Search for the cell housing the specified text and yield its [x, y] center coordinate. 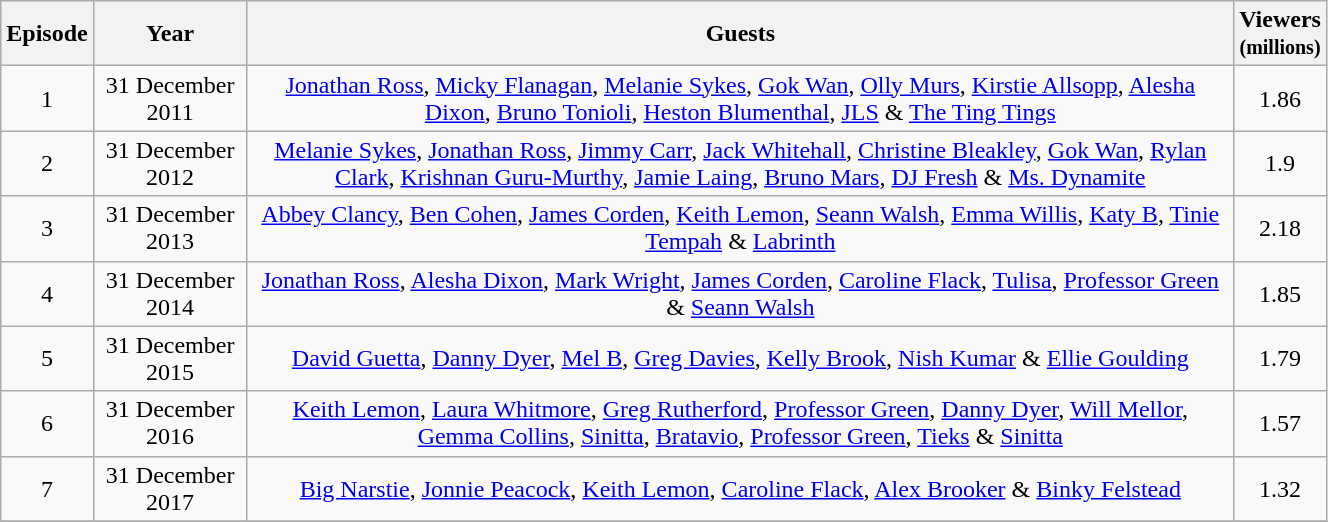
Year [170, 34]
Jonathan Ross, Alesha Dixon, Mark Wright, James Corden, Caroline Flack, Tulisa, Professor Green & Seann Walsh [740, 294]
Episode [47, 34]
1.79 [1280, 358]
3 [47, 228]
David Guetta, Danny Dyer, Mel B, Greg Davies, Kelly Brook, Nish Kumar & Ellie Goulding [740, 358]
1.86 [1280, 98]
31 December 2011 [170, 98]
31 December 2012 [170, 164]
1.32 [1280, 488]
1 [47, 98]
Abbey Clancy, Ben Cohen, James Corden, Keith Lemon, Seann Walsh, Emma Willis, Katy B, Tinie Tempah & Labrinth [740, 228]
5 [47, 358]
31 December 2013 [170, 228]
Guests [740, 34]
31 December 2014 [170, 294]
2 [47, 164]
Viewers(millions) [1280, 34]
7 [47, 488]
31 December 2016 [170, 424]
6 [47, 424]
4 [47, 294]
31 December 2017 [170, 488]
31 December 2015 [170, 358]
1.85 [1280, 294]
2.18 [1280, 228]
Big Narstie, Jonnie Peacock, Keith Lemon, Caroline Flack, Alex Brooker & Binky Felstead [740, 488]
1.9 [1280, 164]
1.57 [1280, 424]
